Pinpoint the cell where the given text exists, returning its (X, Y) midpoint coordinate. 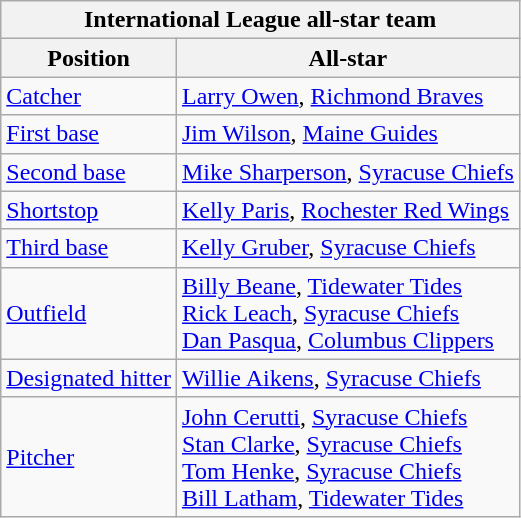
Willie Aikens, Syracuse Chiefs (348, 378)
Second base (89, 172)
International League all-star team (260, 20)
Kelly Gruber, Syracuse Chiefs (348, 248)
Position (89, 58)
Larry Owen, Richmond Braves (348, 96)
First base (89, 134)
Pitcher (89, 456)
Kelly Paris, Rochester Red Wings (348, 210)
Outfield (89, 313)
Billy Beane, Tidewater Tides Rick Leach, Syracuse Chiefs Dan Pasqua, Columbus Clippers (348, 313)
All-star (348, 58)
Shortstop (89, 210)
John Cerutti, Syracuse Chiefs Stan Clarke, Syracuse Chiefs Tom Henke, Syracuse Chiefs Bill Latham, Tidewater Tides (348, 456)
Designated hitter (89, 378)
Mike Sharperson, Syracuse Chiefs (348, 172)
Jim Wilson, Maine Guides (348, 134)
Third base (89, 248)
Catcher (89, 96)
